Find where the given text appears and provide that cell's center as (x, y) coordinate. 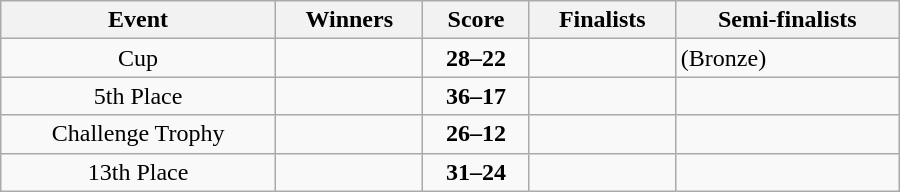
13th Place (138, 172)
Score (476, 20)
Challenge Trophy (138, 134)
5th Place (138, 96)
31–24 (476, 172)
Cup (138, 58)
26–12 (476, 134)
Finalists (602, 20)
(Bronze) (787, 58)
36–17 (476, 96)
Event (138, 20)
28–22 (476, 58)
Semi-finalists (787, 20)
Winners (348, 20)
